Provide the [x, y] coordinate of the cell's center where the given text is located.  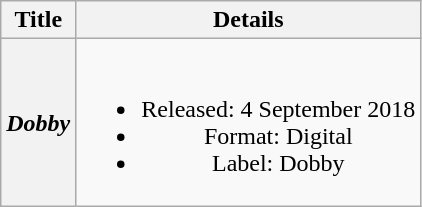
Released: 4 September 2018Format: DigitalLabel: Dobby [248, 122]
Details [248, 20]
Title [38, 20]
Dobby [38, 122]
